Output the (X, Y) coordinate of the center of the cell containing the given text.  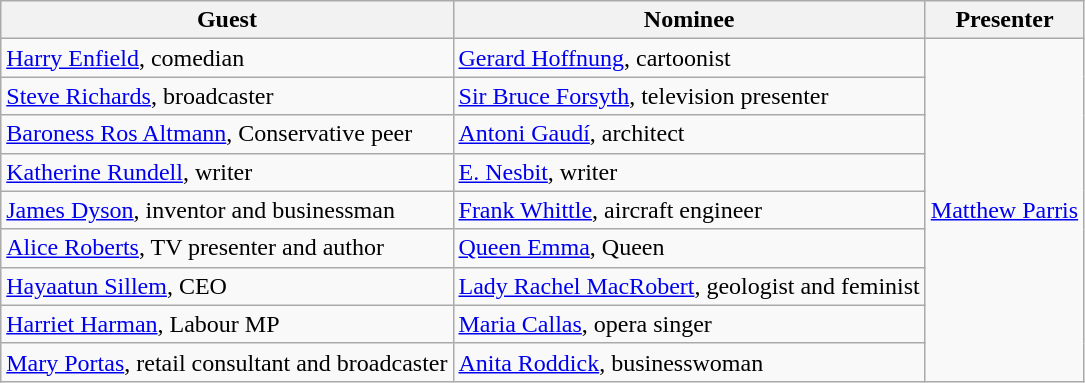
Anita Roddick, businesswoman (689, 362)
Katherine Rundell, writer (227, 172)
Gerard Hoffnung, cartoonist (689, 58)
Lady Rachel MacRobert, geologist and feminist (689, 286)
Baroness Ros Altmann, Conservative peer (227, 134)
Queen Emma, Queen (689, 248)
Harry Enfield, comedian (227, 58)
Steve Richards, broadcaster (227, 96)
Antoni Gaudí, architect (689, 134)
Presenter (1004, 20)
E. Nesbit, writer (689, 172)
Nominee (689, 20)
Guest (227, 20)
Mary Portas, retail consultant and broadcaster (227, 362)
Matthew Parris (1004, 210)
Frank Whittle, aircraft engineer (689, 210)
Harriet Harman, Labour MP (227, 324)
Sir Bruce Forsyth, television presenter (689, 96)
Alice Roberts, TV presenter and author (227, 248)
Hayaatun Sillem, CEO (227, 286)
James Dyson, inventor and businessman (227, 210)
Maria Callas, opera singer (689, 324)
